Output the (x, y) coordinate of the center of the cell containing the given text.  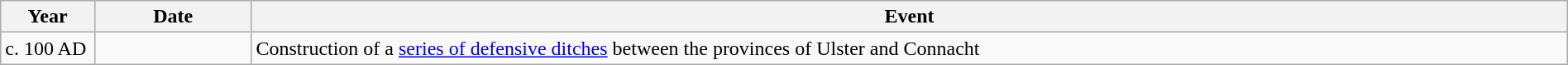
c. 100 AD (48, 48)
Event (910, 17)
Date (172, 17)
Construction of a series of defensive ditches between the provinces of Ulster and Connacht (910, 48)
Year (48, 17)
